Output the (X, Y) coordinate of the center of the cell containing the given text.  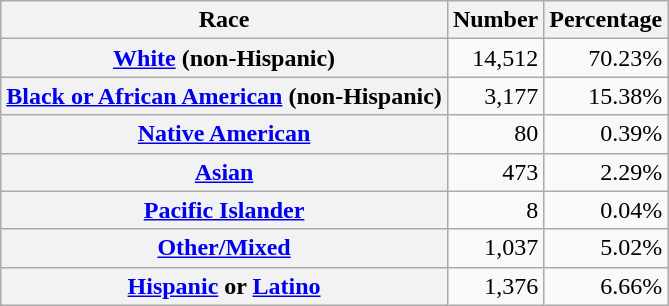
8 (495, 210)
15.38% (606, 96)
5.02% (606, 248)
1,037 (495, 248)
White (non-Hispanic) (224, 58)
Pacific Islander (224, 210)
Black or African American (non-Hispanic) (224, 96)
473 (495, 172)
Hispanic or Latino (224, 286)
80 (495, 134)
2.29% (606, 172)
Percentage (606, 20)
14,512 (495, 58)
Race (224, 20)
70.23% (606, 58)
1,376 (495, 286)
6.66% (606, 286)
0.39% (606, 134)
Native American (224, 134)
Number (495, 20)
3,177 (495, 96)
0.04% (606, 210)
Other/Mixed (224, 248)
Asian (224, 172)
